Detect which cell encompasses the target text, then output its (x, y) center coordinate. 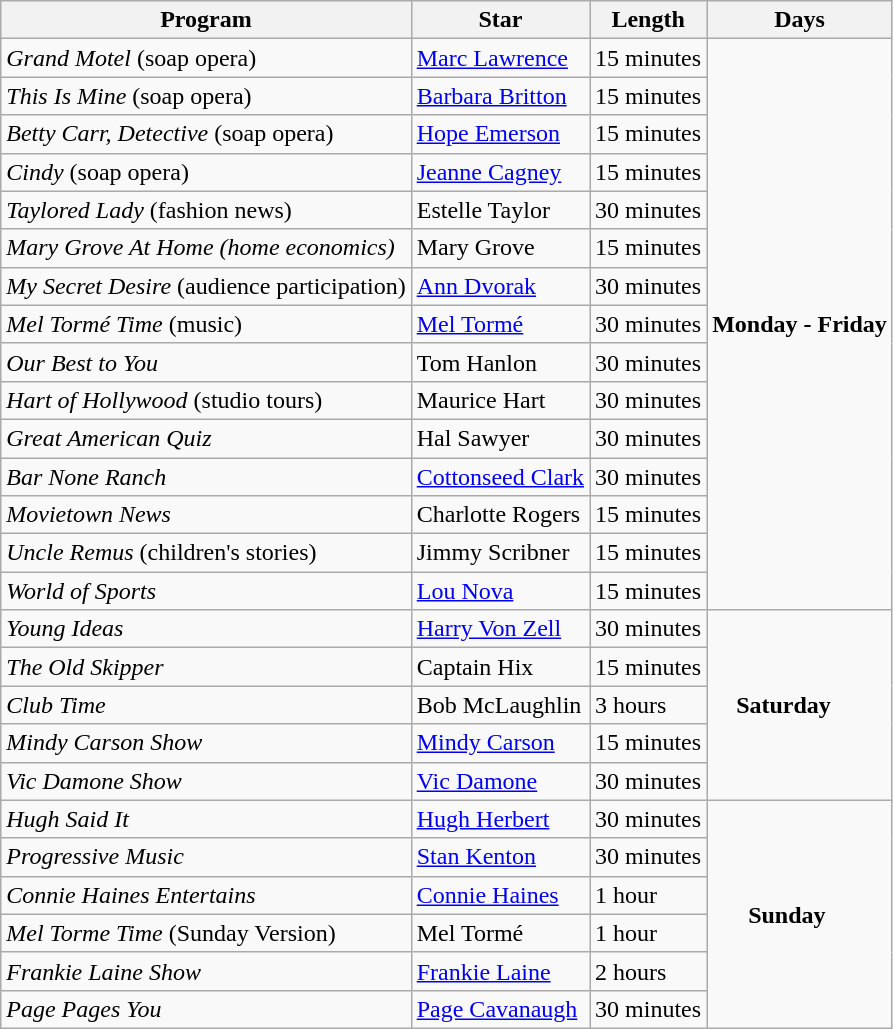
Our Best to You (206, 362)
Cottonseed Clark (500, 477)
Lou Nova (500, 591)
Mel Torme Time (Sunday Version) (206, 933)
Bob McLaughlin (500, 705)
Connie Haines Entertains (206, 895)
Connie Haines (500, 895)
Club Time (206, 705)
Frankie Laine Show (206, 971)
Star (500, 20)
Estelle Taylor (500, 210)
Charlotte Rogers (500, 515)
Jeanne Cagney (500, 172)
Mindy Carson Show (206, 743)
Saturday (800, 705)
3 hours (648, 705)
Maurice Hart (500, 400)
My Secret Desire (audience participation) (206, 286)
Vic Damone Show (206, 781)
Hugh Said It (206, 819)
Page Cavanaugh (500, 1009)
Betty Carr, Detective (soap opera) (206, 134)
Tom Hanlon (500, 362)
Sunday (800, 914)
Mary Grove At Home (home economics) (206, 248)
Grand Motel (soap opera) (206, 58)
Hugh Herbert (500, 819)
Harry Von Zell (500, 629)
The Old Skipper (206, 667)
Length (648, 20)
Hal Sawyer (500, 438)
Ann Dvorak (500, 286)
Mary Grove (500, 248)
This Is Mine (soap opera) (206, 96)
World of Sports (206, 591)
Program (206, 20)
Uncle Remus (children's stories) (206, 553)
Hart of Hollywood (studio tours) (206, 400)
Young Ideas (206, 629)
Jimmy Scribner (500, 553)
Hope Emerson (500, 134)
2 hours (648, 971)
Stan Kenton (500, 857)
Movietown News (206, 515)
Barbara Britton (500, 96)
Bar None Ranch (206, 477)
Vic Damone (500, 781)
Taylored Lady (fashion news) (206, 210)
Days (800, 20)
Marc Lawrence (500, 58)
Mindy Carson (500, 743)
Mel Tormé Time (music) (206, 324)
Monday - Friday (800, 324)
Captain Hix (500, 667)
Frankie Laine (500, 971)
Great American Quiz (206, 438)
Cindy (soap opera) (206, 172)
Page Pages You (206, 1009)
Progressive Music (206, 857)
